Pinpoint the cell where the given text exists, returning its (X, Y) midpoint coordinate. 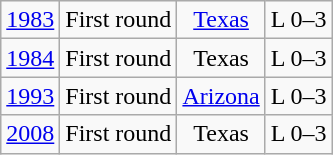
1984 (30, 58)
1983 (30, 20)
1993 (30, 96)
2008 (30, 134)
Arizona (221, 96)
